Identify which cell holds the provided text, then report its (x, y) central coordinate. 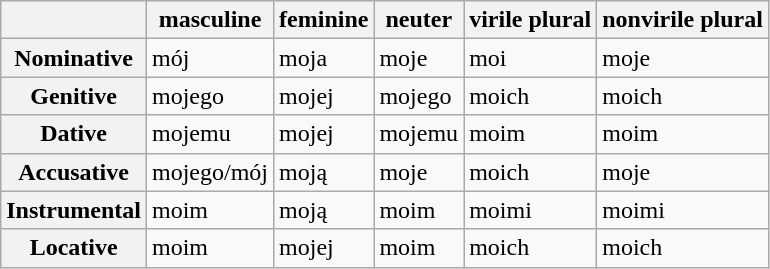
Instrumental (74, 210)
masculine (210, 20)
feminine (324, 20)
nonvirile plural (683, 20)
Nominative (74, 58)
mojego/mój (210, 172)
mój (210, 58)
moi (530, 58)
virile plural (530, 20)
Dative (74, 134)
moja (324, 58)
Accusative (74, 172)
Genitive (74, 96)
Locative (74, 248)
neuter (419, 20)
